Identify which cell holds the provided text, then report its [x, y] central coordinate. 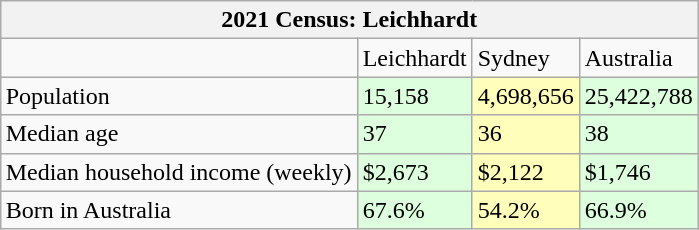
4,698,656 [526, 96]
36 [526, 134]
Median age [178, 134]
54.2% [526, 210]
Median household income (weekly) [178, 172]
$2,122 [526, 172]
2021 Census: Leichhardt [349, 20]
25,422,788 [638, 96]
Population [178, 96]
67.6% [414, 210]
$1,746 [638, 172]
15,158 [414, 96]
Sydney [526, 58]
38 [638, 134]
66.9% [638, 210]
$2,673 [414, 172]
Australia [638, 58]
Born in Australia [178, 210]
Leichhardt [414, 58]
37 [414, 134]
